Determine the [x, y] coordinate at the center of the cell enclosing the given text.  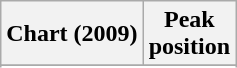
Peakposition [189, 34]
Chart (2009) [72, 34]
